Output the (X, Y) coordinate of the center of the cell containing the given text.  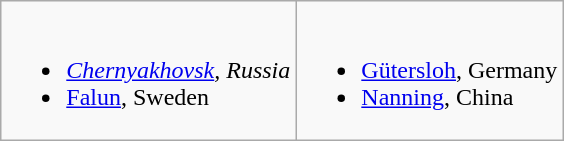
Gütersloh, Germany Nanning, China (430, 71)
Chernyakhovsk, Russia Falun, Sweden (148, 71)
